Capture the cell that displays the provided text and extract its (x, y) central coordinate. 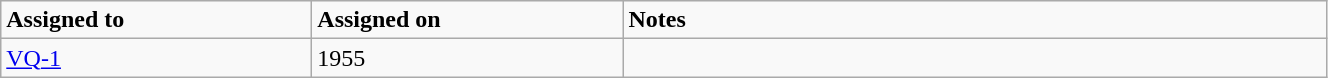
1955 (468, 58)
Notes (975, 20)
VQ-1 (156, 58)
Assigned to (156, 20)
Assigned on (468, 20)
